Scan for the cell matching the given text and deliver its (X, Y) coordinate at center. 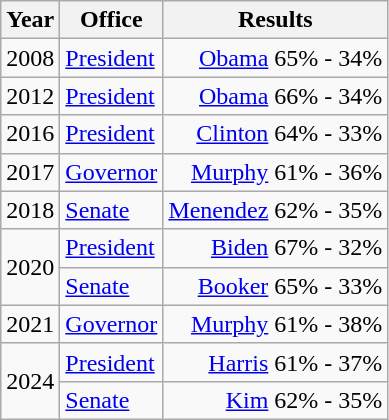
2008 (30, 58)
Biden 67% - 32% (276, 248)
2018 (30, 210)
2016 (30, 134)
Results (276, 20)
2012 (30, 96)
Obama 66% - 34% (276, 96)
Harris 61% - 37% (276, 362)
Office (112, 20)
2021 (30, 324)
Menendez 62% - 35% (276, 210)
Obama 65% - 34% (276, 58)
2017 (30, 172)
Year (30, 20)
Murphy 61% - 36% (276, 172)
2024 (30, 381)
Kim 62% - 35% (276, 400)
2020 (30, 267)
Booker 65% - 33% (276, 286)
Clinton 64% - 33% (276, 134)
Murphy 61% - 38% (276, 324)
